Find where the given text appears and provide that cell's center as [x, y] coordinate. 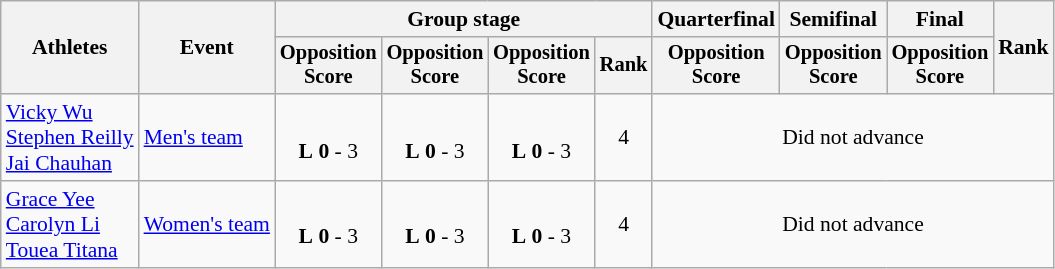
Event [207, 48]
Athletes [70, 48]
Final [940, 19]
Grace YeeCarolyn LiTouea Titana [70, 224]
Men's team [207, 138]
Semifinal [834, 19]
Vicky WuStephen ReillyJai Chauhan [70, 138]
Quarterfinal [716, 19]
Group stage [464, 19]
Women's team [207, 224]
